Determine the (X, Y) coordinate at the center of the cell enclosing the given text.  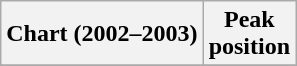
Peakposition (249, 34)
Chart (2002–2003) (102, 34)
